Scan for the cell matching the given text and deliver its [X, Y] coordinate at center. 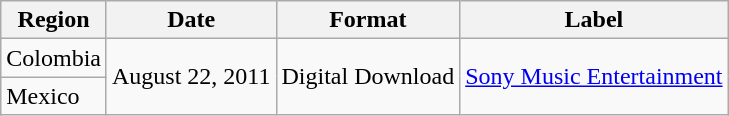
Sony Music Entertainment [594, 77]
Label [594, 20]
Digital Download [368, 77]
Date [191, 20]
Region [54, 20]
Format [368, 20]
Colombia [54, 58]
Mexico [54, 96]
August 22, 2011 [191, 77]
